Scan for the cell matching the given text and deliver its [x, y] coordinate at center. 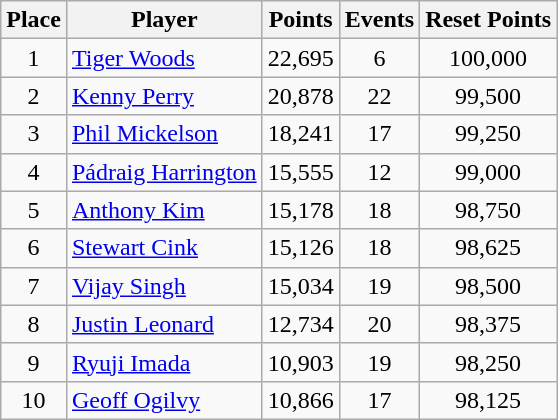
99,000 [488, 172]
15,126 [300, 248]
Pádraig Harrington [164, 172]
99,250 [488, 134]
Tiger Woods [164, 58]
15,555 [300, 172]
4 [34, 172]
Reset Points [488, 20]
100,000 [488, 58]
3 [34, 134]
Anthony Kim [164, 210]
10,866 [300, 400]
Stewart Cink [164, 248]
Kenny Perry [164, 96]
15,178 [300, 210]
98,750 [488, 210]
98,625 [488, 248]
99,500 [488, 96]
5 [34, 210]
15,034 [300, 286]
12,734 [300, 324]
1 [34, 58]
22,695 [300, 58]
Justin Leonard [164, 324]
22 [379, 96]
20 [379, 324]
98,250 [488, 362]
Events [379, 20]
20,878 [300, 96]
Place [34, 20]
Phil Mickelson [164, 134]
Vijay Singh [164, 286]
98,500 [488, 286]
Ryuji Imada [164, 362]
8 [34, 324]
2 [34, 96]
Geoff Ogilvy [164, 400]
Points [300, 20]
98,125 [488, 400]
7 [34, 286]
98,375 [488, 324]
Player [164, 20]
9 [34, 362]
10 [34, 400]
18,241 [300, 134]
12 [379, 172]
10,903 [300, 362]
